Search for the cell housing the specified text and yield its (x, y) center coordinate. 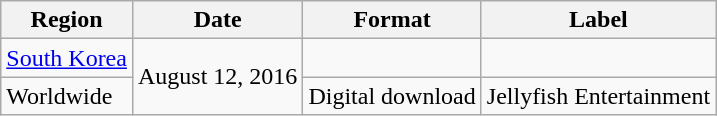
Jellyfish Entertainment (598, 96)
Format (392, 20)
Region (67, 20)
Worldwide (67, 96)
Label (598, 20)
Date (217, 20)
August 12, 2016 (217, 77)
Digital download (392, 96)
South Korea (67, 58)
